Detect which cell encompasses the target text, then output its [x, y] center coordinate. 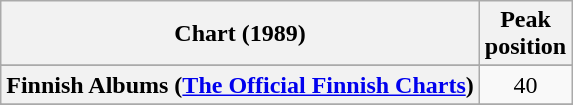
Finnish Albums (The Official Finnish Charts) [240, 85]
Peakposition [525, 34]
40 [525, 85]
Chart (1989) [240, 34]
